Identify which cell holds the provided text, then report its (X, Y) central coordinate. 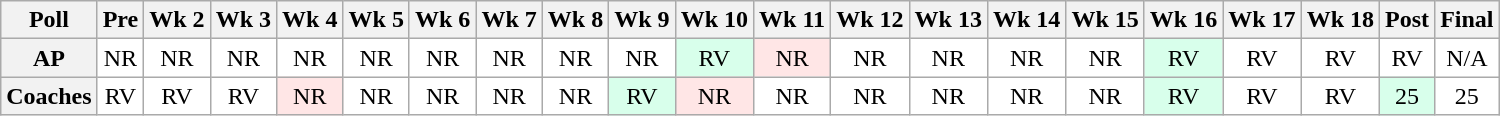
Wk 13 (948, 20)
Wk 15 (1105, 20)
Post (1408, 20)
Wk 18 (1340, 20)
Wk 14 (1026, 20)
AP (49, 58)
Poll (49, 20)
Wk 5 (376, 20)
Wk 10 (714, 20)
Pre (120, 20)
Wk 4 (310, 20)
Wk 9 (642, 20)
Wk 3 (243, 20)
Wk 7 (509, 20)
Wk 2 (177, 20)
Wk 17 (1262, 20)
Wk 12 (870, 20)
Final (1467, 20)
Wk 11 (792, 20)
Coaches (49, 96)
Wk 16 (1183, 20)
N/A (1467, 58)
Wk 6 (442, 20)
Wk 8 (575, 20)
